Determine the [x, y] coordinate at the center of the cell enclosing the given text.  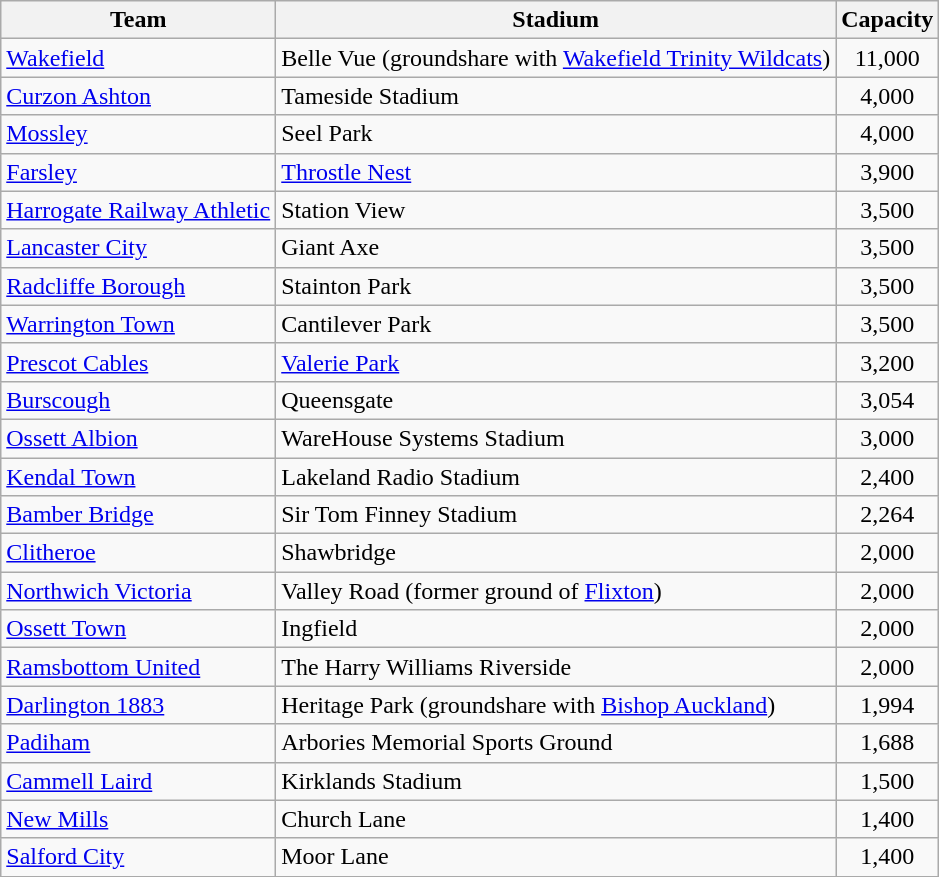
Church Lane [556, 819]
Moor Lane [556, 857]
1,994 [888, 705]
Darlington 1883 [138, 705]
2,400 [888, 477]
Padiham [138, 743]
11,000 [888, 58]
Arbories Memorial Sports Ground [556, 743]
Sir Tom Finney Stadium [556, 515]
Stainton Park [556, 286]
Throstle Nest [556, 172]
3,900 [888, 172]
Queensgate [556, 400]
WareHouse Systems Stadium [556, 438]
Team [138, 20]
2,264 [888, 515]
Ossett Town [138, 629]
3,000 [888, 438]
Cammell Laird [138, 781]
Burscough [138, 400]
Seel Park [556, 134]
Station View [556, 210]
Stadium [556, 20]
Giant Axe [556, 248]
Kendal Town [138, 477]
Valerie Park [556, 362]
Warrington Town [138, 324]
New Mills [138, 819]
Lancaster City [138, 248]
Belle Vue (groundshare with Wakefield Trinity Wildcats) [556, 58]
Clitheroe [138, 553]
1,500 [888, 781]
Ossett Albion [138, 438]
3,054 [888, 400]
Salford City [138, 857]
Valley Road (former ground of Flixton) [556, 591]
Harrogate Railway Athletic [138, 210]
Lakeland Radio Stadium [556, 477]
Wakefield [138, 58]
Capacity [888, 20]
1,688 [888, 743]
Bamber Bridge [138, 515]
The Harry Williams Riverside [556, 667]
Kirklands Stadium [556, 781]
Heritage Park (groundshare with Bishop Auckland) [556, 705]
Shawbridge [556, 553]
3,200 [888, 362]
Ingfield [556, 629]
Northwich Victoria [138, 591]
Ramsbottom United [138, 667]
Curzon Ashton [138, 96]
Radcliffe Borough [138, 286]
Tameside Stadium [556, 96]
Prescot Cables [138, 362]
Mossley [138, 134]
Cantilever Park [556, 324]
Farsley [138, 172]
